Determine the (X, Y) coordinate at the center of the cell enclosing the given text.  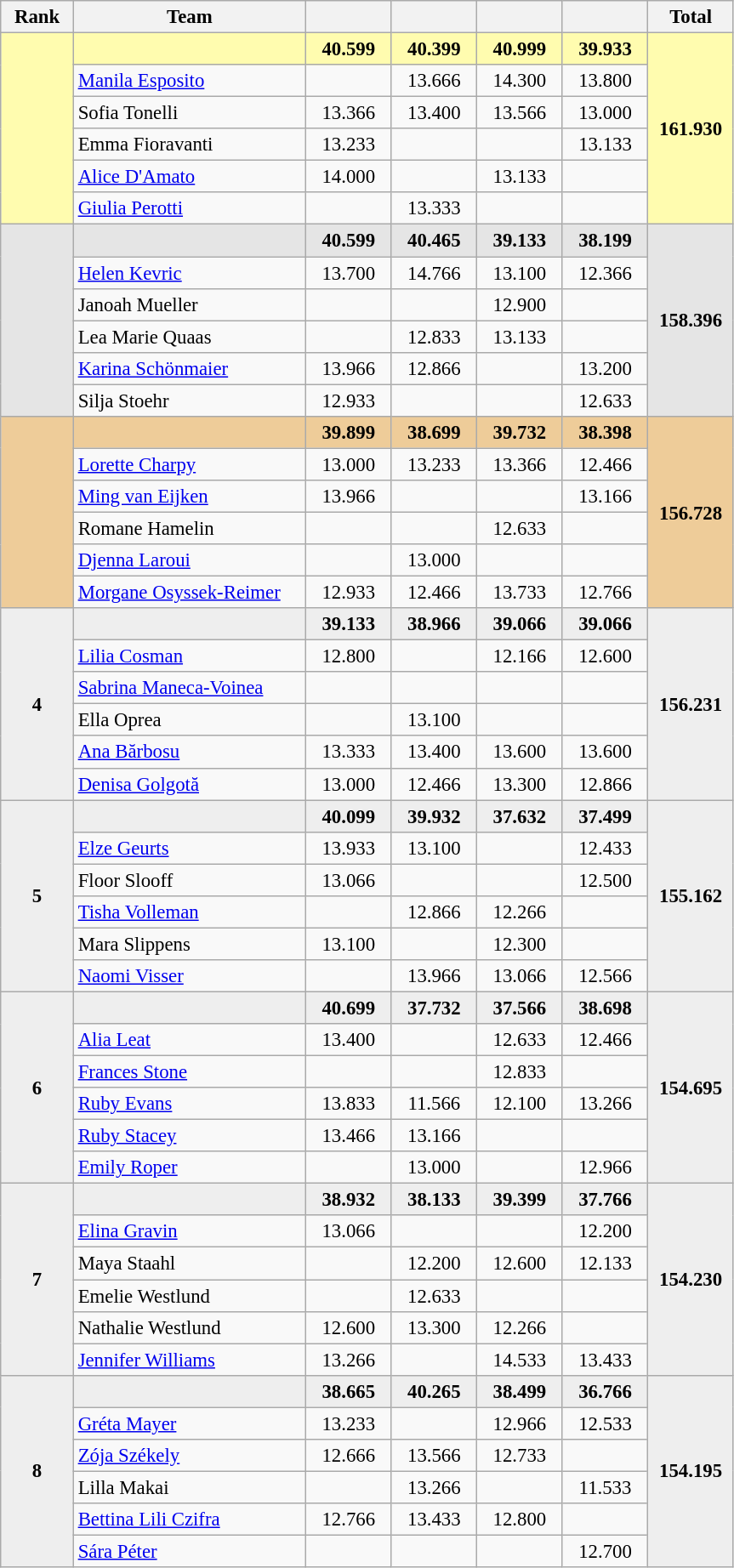
12.900 (521, 304)
12.300 (521, 944)
Lea Marie Quaas (189, 337)
38.932 (349, 1200)
36.766 (606, 1391)
155.162 (691, 896)
158.396 (691, 321)
Alice D'Amato (189, 177)
37.499 (606, 816)
Jennifer Williams (189, 1360)
Morgane Osyssek-Reimer (189, 593)
14.000 (349, 177)
Mara Slippens (189, 944)
Zója Székely (189, 1456)
Ana Bărbosu (189, 753)
38.966 (434, 624)
12.566 (606, 976)
Ming van Eijken (189, 497)
Total (691, 17)
39.933 (606, 49)
38.699 (434, 433)
Lilla Makai (189, 1487)
11.566 (434, 1104)
Tisha Volleman (189, 912)
39.399 (521, 1200)
Team (189, 17)
37.766 (606, 1200)
154.230 (691, 1280)
40.099 (349, 816)
Janoah Mueller (189, 304)
Elze Geurts (189, 848)
39.899 (349, 433)
Romane Hamelin (189, 528)
6 (37, 1088)
40.999 (521, 49)
40.399 (434, 49)
12.133 (606, 1264)
13.200 (606, 368)
Rank (37, 17)
40.699 (349, 1008)
7 (37, 1280)
8 (37, 1471)
5 (37, 896)
Ruby Evans (189, 1104)
14.300 (521, 81)
Lilia Cosman (189, 656)
39.732 (521, 433)
Floor Slooff (189, 880)
38.665 (349, 1391)
12.433 (606, 848)
Silja Stoehr (189, 401)
Denisa Golgotă (189, 784)
13.466 (349, 1136)
38.499 (521, 1391)
11.533 (606, 1487)
13.800 (606, 81)
154.695 (691, 1088)
14.766 (434, 273)
12.366 (606, 273)
156.728 (691, 513)
Emily Roper (189, 1167)
Djenna Laroui (189, 560)
39.932 (434, 816)
Sofia Tonelli (189, 113)
Ella Oprea (189, 720)
12.166 (521, 656)
Naomi Visser (189, 976)
40.465 (434, 241)
Lorette Charpy (189, 464)
37.732 (434, 1008)
Bettina Lili Czifra (189, 1520)
12.666 (349, 1456)
14.533 (521, 1360)
156.231 (691, 704)
Frances Stone (189, 1072)
38.698 (606, 1008)
Emelie Westlund (189, 1296)
38.398 (606, 433)
Sára Péter (189, 1551)
Sabrina Maneca-Voinea (189, 688)
40.265 (434, 1391)
Manila Esposito (189, 81)
154.195 (691, 1471)
38.199 (606, 241)
Gréta Mayer (189, 1423)
Ruby Stacey (189, 1136)
4 (37, 704)
Elina Gravin (189, 1232)
13.733 (521, 593)
13.666 (434, 81)
Nathalie Westlund (189, 1327)
12.500 (606, 880)
13.700 (349, 273)
37.632 (521, 816)
12.700 (606, 1551)
Maya Staahl (189, 1264)
12.533 (606, 1423)
12.100 (521, 1104)
161.930 (691, 129)
Karina Schönmaier (189, 368)
12.733 (521, 1456)
Alia Leat (189, 1040)
Giulia Perotti (189, 208)
37.566 (521, 1008)
38.133 (434, 1200)
13.933 (349, 848)
Helen Kevric (189, 273)
Emma Fioravanti (189, 145)
13.833 (349, 1104)
